Pinpoint the cell where the given text exists, returning its (x, y) midpoint coordinate. 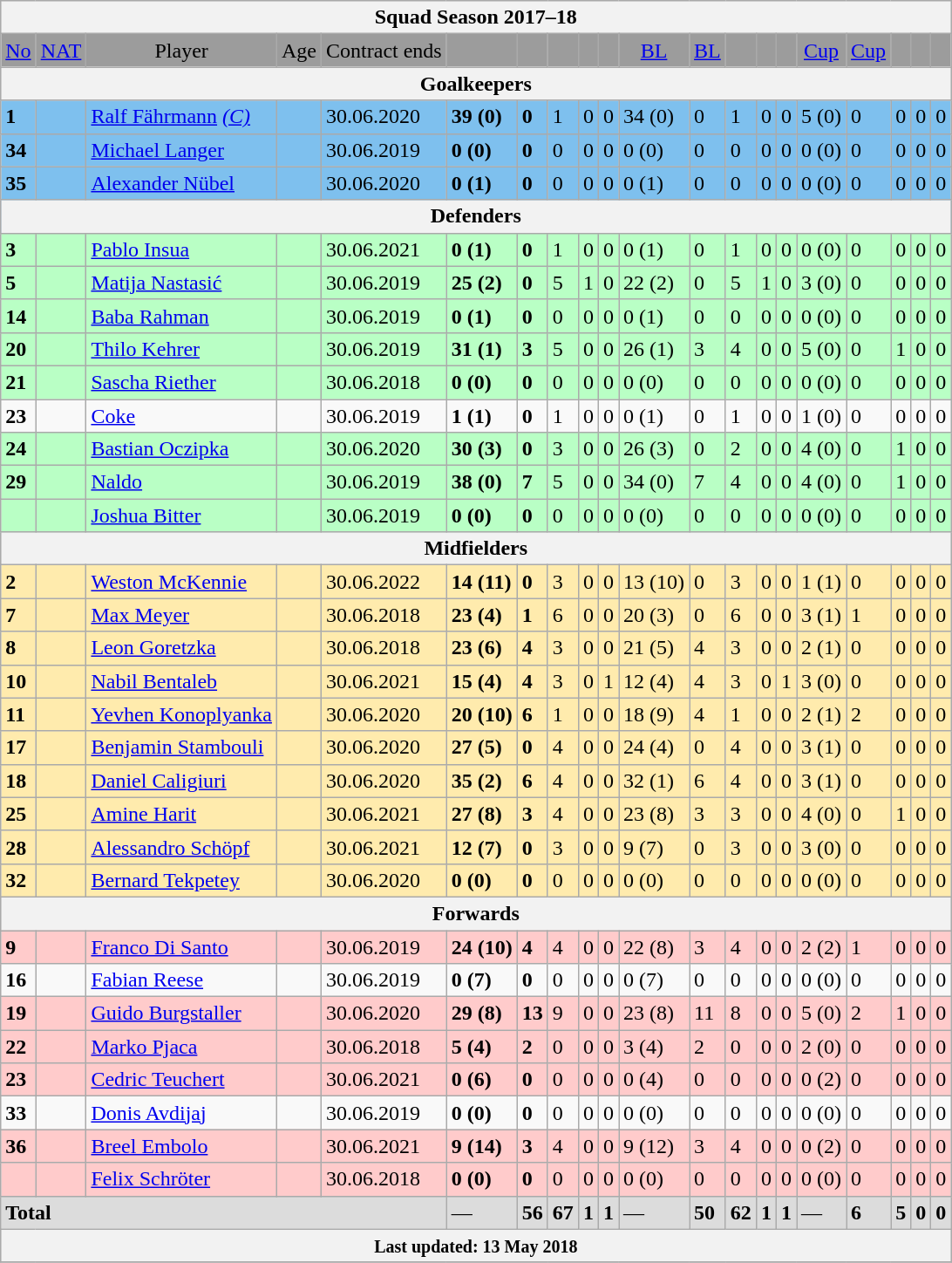
Defenders (476, 216)
0 (6) (481, 1080)
Squad Season 2017–18 (476, 17)
12 (4) (654, 681)
Joshua Bitter (181, 515)
Contract ends (384, 51)
12 (7) (481, 847)
0 (4) (654, 1080)
32 (1) (654, 781)
Sascha Riether (181, 382)
Felix Schröter (181, 1179)
18 (18, 781)
Daniel Caligiuri (181, 781)
9 (14) (481, 1146)
32 (18, 880)
Benjamin Stambouli (181, 748)
Cedric Teuchert (181, 1080)
14 (18, 316)
Franco Di Santo (181, 946)
Yevhen Konoplyanka (181, 714)
34 (18, 150)
Goalkeepers (476, 84)
13 (532, 1014)
1 (0) (821, 416)
33 (18, 1113)
25 (2) (481, 283)
30.06.2022 (384, 582)
Breel Embolo (181, 1146)
36 (18, 1146)
62 (741, 1212)
Marko Pjaca (181, 1047)
21 (5) (654, 648)
15 (4) (481, 681)
Total (223, 1212)
23 (4) (481, 615)
20 (10) (481, 714)
Max Meyer (181, 615)
Guido Burgstaller (181, 1014)
22 (2) (654, 283)
24 (10) (481, 946)
38 (0) (481, 482)
Leon Goretzka (181, 648)
21 (18, 382)
Last updated: 13 May 2018 (476, 1246)
30 (3) (481, 449)
39 (0) (481, 117)
Nabil Bentaleb (181, 681)
17 (18, 748)
20 (3) (654, 615)
Age (298, 51)
Forwards (476, 913)
3 (4) (654, 1047)
Amine Harit (181, 814)
27 (8) (481, 814)
29 (8) (481, 1014)
NAT (61, 51)
Alessandro Schöpf (181, 847)
13 (10) (654, 582)
Coke (181, 416)
Donis Avdijaj (181, 1113)
16 (18, 980)
Midfielders (476, 549)
14 (11) (481, 582)
9 (12) (654, 1146)
Bastian Oczipka (181, 449)
67 (563, 1212)
35 (2) (481, 781)
5 (4) (481, 1047)
No (18, 51)
Ralf Fährmann (C) (181, 117)
22 (8) (654, 946)
56 (532, 1212)
35 (18, 183)
Weston McKennie (181, 582)
Michael Langer (181, 150)
10 (18, 681)
27 (5) (481, 748)
18 (9) (654, 714)
9 (7) (654, 847)
26 (3) (654, 449)
Bernard Tekpetey (181, 880)
Baba Rahman (181, 316)
22 (18, 1047)
2 (0) (821, 1047)
Naldo (181, 482)
28 (18, 847)
25 (18, 814)
31 (1) (481, 349)
20 (18, 349)
26 (1) (654, 349)
24 (4) (654, 748)
Player (181, 51)
23 (6) (481, 648)
Pablo Insua (181, 249)
19 (18, 1014)
50 (708, 1212)
29 (18, 482)
Thilo Kehrer (181, 349)
2 (2) (821, 946)
Alexander Nübel (181, 183)
Matija Nastasić (181, 283)
Fabian Reese (181, 980)
24 (18, 449)
